Search for the cell housing the specified text and yield its (X, Y) center coordinate. 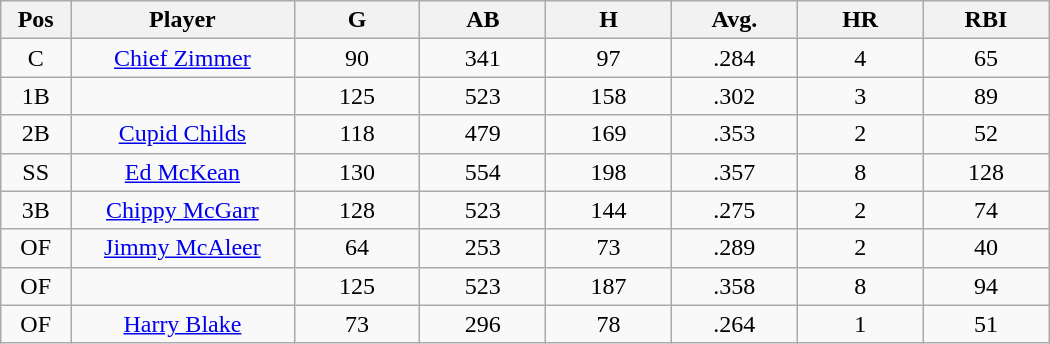
74 (986, 210)
479 (483, 134)
1 (860, 324)
52 (986, 134)
97 (609, 58)
Cupid Childs (183, 134)
Avg. (734, 20)
.302 (734, 96)
2B (36, 134)
118 (357, 134)
G (357, 20)
341 (483, 58)
.284 (734, 58)
89 (986, 96)
198 (609, 172)
40 (986, 248)
64 (357, 248)
Chief Zimmer (183, 58)
HR (860, 20)
90 (357, 58)
Player (183, 20)
78 (609, 324)
51 (986, 324)
C (36, 58)
.275 (734, 210)
Ed McKean (183, 172)
.358 (734, 286)
94 (986, 286)
.353 (734, 134)
.289 (734, 248)
169 (609, 134)
130 (357, 172)
4 (860, 58)
Jimmy McAleer (183, 248)
SS (36, 172)
187 (609, 286)
.357 (734, 172)
144 (609, 210)
Pos (36, 20)
3 (860, 96)
H (609, 20)
65 (986, 58)
AB (483, 20)
1B (36, 96)
Harry Blake (183, 324)
554 (483, 172)
Chippy McGarr (183, 210)
RBI (986, 20)
3B (36, 210)
158 (609, 96)
.264 (734, 324)
253 (483, 248)
296 (483, 324)
